From the cell containing the given text, extract its center point as [x, y] coordinate. 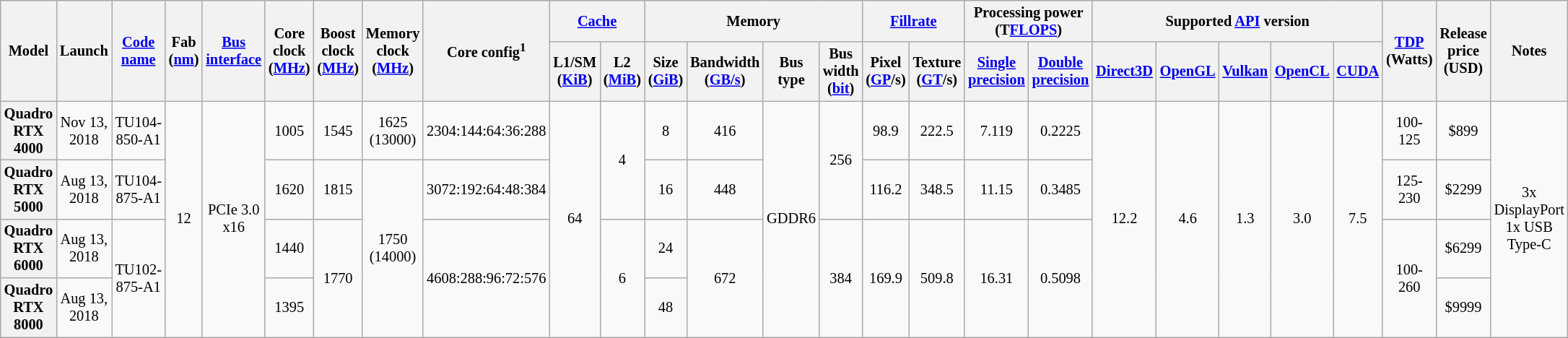
Core clock(MHz) [289, 51]
672 [725, 277]
Memory clock(MHz) [393, 51]
Model [29, 51]
Notes [1529, 51]
416 [725, 131]
4608:288:96:72:576 [487, 277]
CUDA [1357, 71]
0.5098 [1061, 277]
$9999 [1463, 308]
16.31 [996, 277]
TU104-875-A1 [139, 189]
Quadro RTX 4000 [29, 131]
1005 [289, 131]
L2(MiB) [622, 71]
1625(13000) [393, 131]
OpenGL [1188, 71]
TDP(Watts) [1409, 51]
4 [622, 160]
448 [725, 189]
1770 [338, 277]
1440 [289, 248]
Processing power (TFLOPS) [1028, 21]
Launch [84, 51]
12 [184, 220]
98.9 [885, 131]
Nov 13, 2018 [84, 131]
Bus interface [234, 51]
Bandwidth(GB/s) [725, 71]
6 [622, 277]
222.5 [937, 131]
GDDR6 [791, 220]
$6299 [1463, 248]
Quadro RTX 6000 [29, 248]
116.2 [885, 189]
1815 [338, 189]
348.5 [937, 189]
100-260 [1409, 277]
Single precision [996, 71]
Cache [596, 21]
256 [841, 160]
16 [666, 189]
384 [841, 277]
Core config1 [487, 51]
7.5 [1357, 220]
509.8 [937, 277]
Quadro RTX 8000 [29, 308]
3x DisplayPort1x USB Type-C [1529, 220]
0.2225 [1061, 131]
125-230 [1409, 189]
3.0 [1302, 220]
1545 [338, 131]
12.2 [1125, 220]
Code name [139, 51]
Memory [754, 21]
Fab(nm) [184, 51]
3072:192:64:48:384 [487, 189]
Double precision [1061, 71]
PCIe 3.0 x16 [234, 220]
Bus width(bit) [841, 71]
1.3 [1245, 220]
0.3485 [1061, 189]
11.15 [996, 189]
TU104-850-A1 [139, 131]
Direct3D [1125, 71]
Bus type [791, 71]
4.6 [1188, 220]
Quadro RTX 5000 [29, 189]
Pixel(GP/s) [885, 71]
64 [575, 220]
$899 [1463, 131]
Vulkan [1245, 71]
$2299 [1463, 189]
Fillrate [913, 21]
Size(GiB) [666, 71]
L1/SM (KiB) [575, 71]
1750(14000) [393, 248]
1395 [289, 308]
OpenCL [1302, 71]
Texture(GT/s) [937, 71]
7.119 [996, 131]
100-125 [1409, 131]
Boost clock(MHz) [338, 51]
1620 [289, 189]
24 [666, 248]
169.9 [885, 277]
Supported API version [1237, 21]
8 [666, 131]
48 [666, 308]
TU102-875-A1 [139, 277]
2304:144:64:36:288 [487, 131]
Release price (USD) [1463, 51]
